Extract the [X, Y] coordinate from the center of the cell holding the provided text.  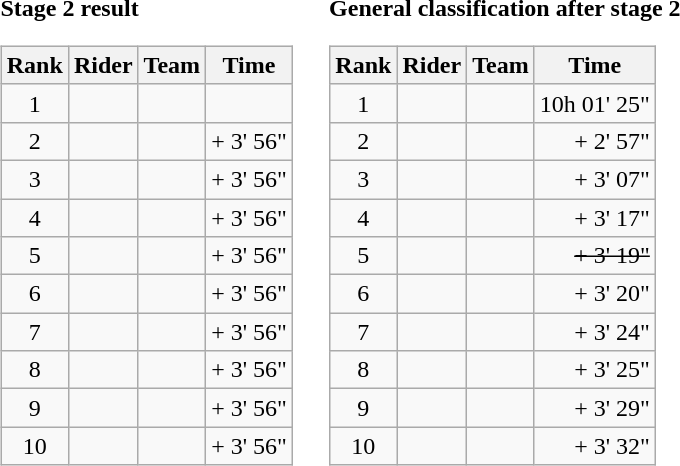
10h 01' 25" [594, 103]
+ 3' 25" [594, 370]
+ 3' 24" [594, 332]
+ 3' 17" [594, 217]
+ 3' 20" [594, 294]
+ 3' 19" [594, 256]
+ 3' 07" [594, 179]
+ 3' 32" [594, 446]
+ 3' 29" [594, 408]
+ 2' 57" [594, 141]
